Detect which cell encompasses the target text, then output its [X, Y] center coordinate. 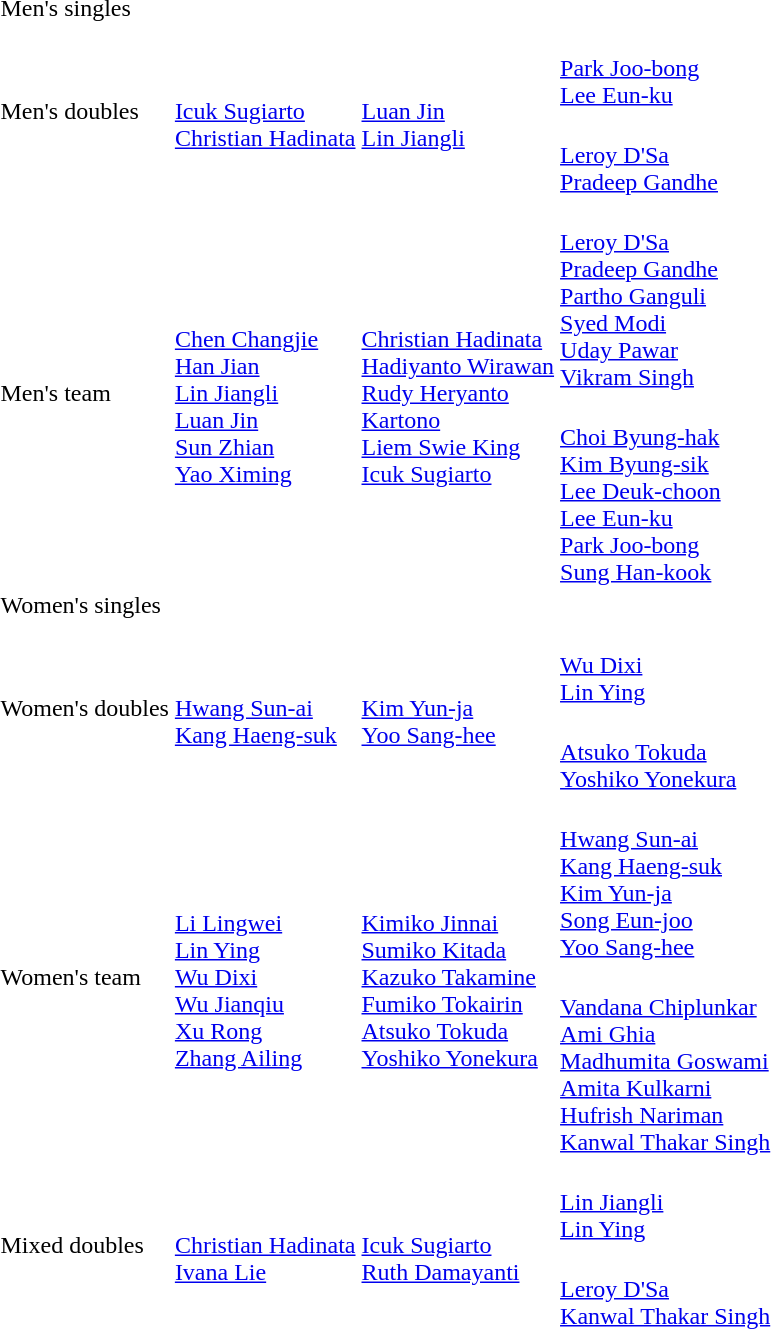
Icuk SugiartoChristian Hadinata [265, 112]
Christian HadinataHadiyanto WirawanRudy HeryantoKartonoLiem Swie KingIcuk Sugiarto [458, 394]
Hwang Sun-aiKang Haeng-suk [265, 708]
Luan JinLin Jiangli [458, 112]
Chen ChangjieHan JianLin JiangliLuan JinSun ZhianYao Ximing [265, 394]
Li LingweiLin YingWu DixiWu JianqiuXu RongZhang Ailing [265, 977]
Kimiko JinnaiSumiko KitadaKazuko TakamineFumiko TokairinAtsuko TokudaYoshiko Yonekura [458, 977]
Kim Yun-jaYoo Sang-hee [458, 708]
